Extract the [x, y] coordinate from the center of the cell holding the provided text.  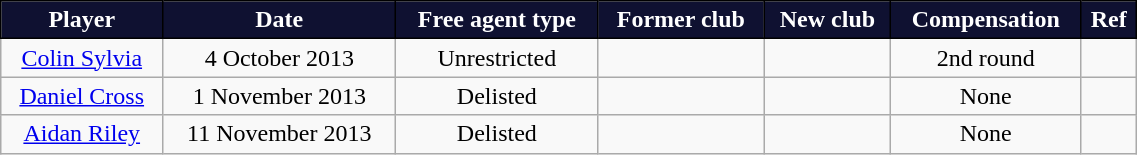
Aidan Riley [82, 134]
Former club [681, 20]
11 November 2013 [280, 134]
Compensation [986, 20]
4 October 2013 [280, 58]
Unrestricted [497, 58]
Ref [1109, 20]
Free agent type [497, 20]
1 November 2013 [280, 96]
Date [280, 20]
Colin Sylvia [82, 58]
2nd round [986, 58]
Daniel Cross [82, 96]
Player [82, 20]
New club [828, 20]
